Search for the cell housing the specified text and yield its [X, Y] center coordinate. 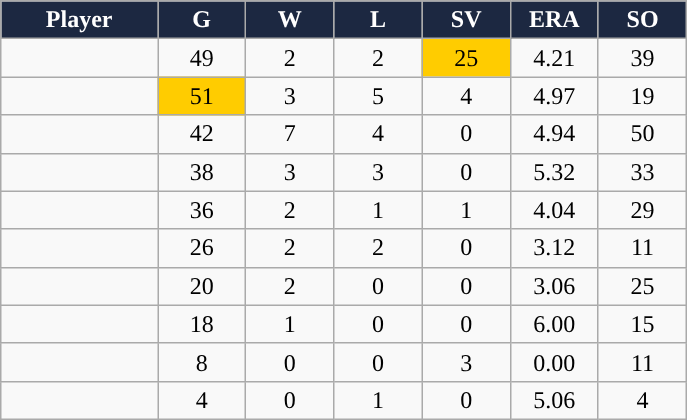
0.00 [554, 362]
7 [290, 134]
39 [642, 58]
20 [202, 286]
SO [642, 20]
4.21 [554, 58]
4.97 [554, 96]
36 [202, 210]
29 [642, 210]
5.06 [554, 400]
3.06 [554, 286]
L [378, 20]
3.12 [554, 248]
18 [202, 324]
19 [642, 96]
49 [202, 58]
42 [202, 134]
5.32 [554, 172]
8 [202, 362]
SV [466, 20]
5 [378, 96]
G [202, 20]
ERA [554, 20]
Player [80, 20]
W [290, 20]
4.94 [554, 134]
6.00 [554, 324]
38 [202, 172]
4.04 [554, 210]
15 [642, 324]
50 [642, 134]
33 [642, 172]
51 [202, 96]
26 [202, 248]
